Return (x, y) of the center of cell containing provided text 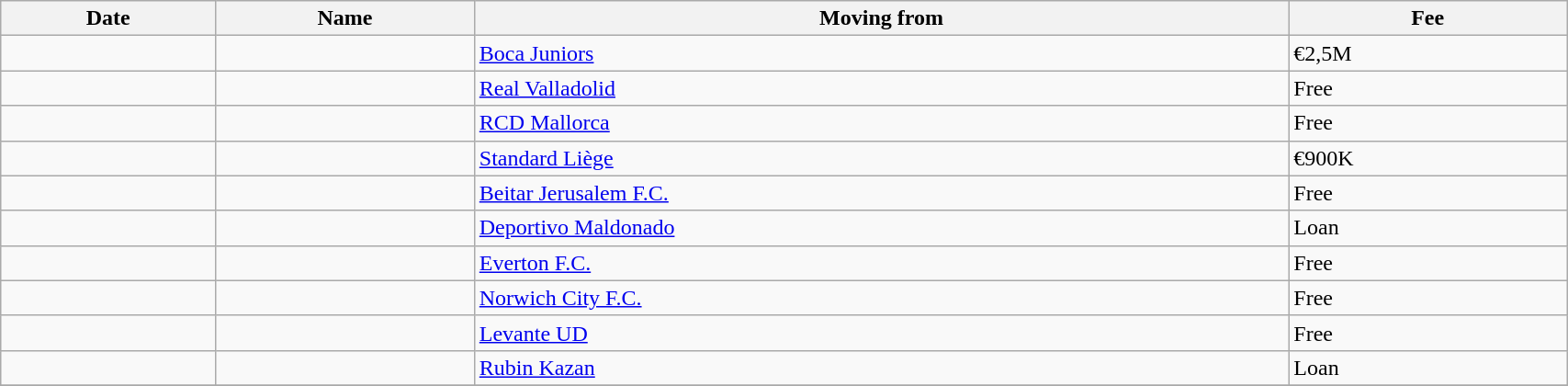
Moving from (882, 18)
RCD Mallorca (882, 123)
Rubin Kazan (882, 368)
€900K (1427, 158)
Norwich City F.C. (882, 298)
€2,5M (1427, 53)
Boca Juniors (882, 53)
Everton F.C. (882, 263)
Name (345, 18)
Beitar Jerusalem F.C. (882, 193)
Real Valladolid (882, 88)
Fee (1427, 18)
Standard Liège (882, 158)
Levante UD (882, 333)
Date (108, 18)
Deportivo Maldonado (882, 228)
